From the cell containing the given text, extract its center point as (x, y) coordinate. 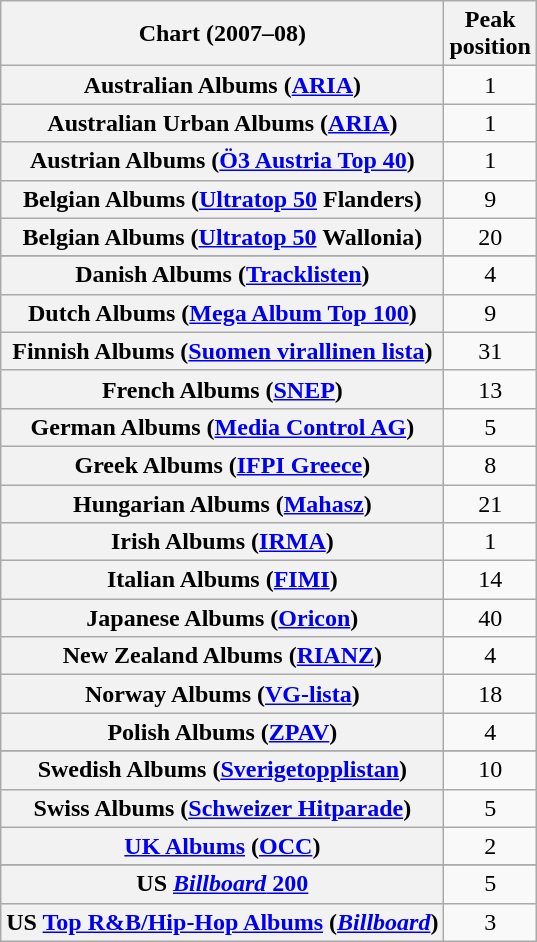
French Albums (SNEP) (222, 389)
Polish Albums (ZPAV) (222, 732)
US Top R&B/Hip-Hop Albums (Billboard) (222, 922)
Belgian Albums (Ultratop 50 Wallonia) (222, 237)
US Billboard 200 (222, 884)
14 (490, 580)
21 (490, 503)
Norway Albums (VG-lista) (222, 694)
Japanese Albums (Oricon) (222, 618)
Austrian Albums (Ö3 Austria Top 40) (222, 161)
Australian Albums (ARIA) (222, 85)
8 (490, 465)
Belgian Albums (Ultratop 50 Flanders) (222, 199)
Swiss Albums (Schweizer Hitparade) (222, 808)
Irish Albums (IRMA) (222, 542)
New Zealand Albums (RIANZ) (222, 656)
Hungarian Albums (Mahasz) (222, 503)
Danish Albums (Tracklisten) (222, 275)
German Albums (Media Control AG) (222, 427)
40 (490, 618)
2 (490, 846)
3 (490, 922)
31 (490, 351)
Chart (2007–08) (222, 34)
Australian Urban Albums (ARIA) (222, 123)
Italian Albums (FIMI) (222, 580)
18 (490, 694)
Peakposition (490, 34)
10 (490, 770)
UK Albums (OCC) (222, 846)
Finnish Albums (Suomen virallinen lista) (222, 351)
20 (490, 237)
Greek Albums (IFPI Greece) (222, 465)
Dutch Albums (Mega Album Top 100) (222, 313)
13 (490, 389)
Swedish Albums (Sverigetopplistan) (222, 770)
